Scan for the cell matching the given text and deliver its [X, Y] coordinate at center. 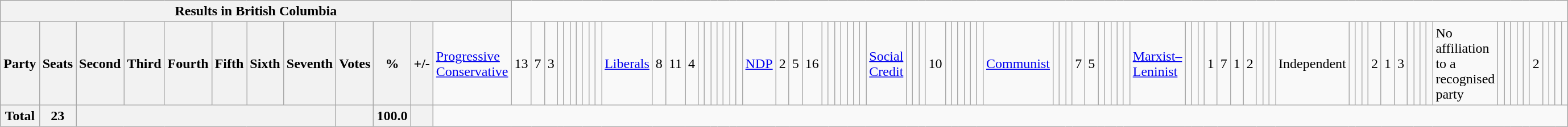
23 [57, 116]
Votes [355, 63]
% [392, 63]
Party [20, 63]
Seats [57, 63]
4 [692, 63]
Social Credit [886, 63]
Third [144, 63]
+/- [422, 63]
Seventh [309, 63]
Independent [1313, 63]
Liberals [627, 63]
8 [659, 63]
Results in British Columbia [256, 11]
Fourth [188, 63]
Total [20, 116]
NDP [759, 63]
Communist [1018, 63]
Progressive Conservative [472, 63]
Second [100, 63]
No affiliation to a recognised party [1465, 63]
Sixth [265, 63]
Marxist–Leninist [1157, 63]
16 [812, 63]
100.0 [392, 116]
Fifth [229, 63]
13 [521, 63]
10 [935, 63]
11 [675, 63]
